Scan for the cell matching the given text and deliver its (X, Y) coordinate at center. 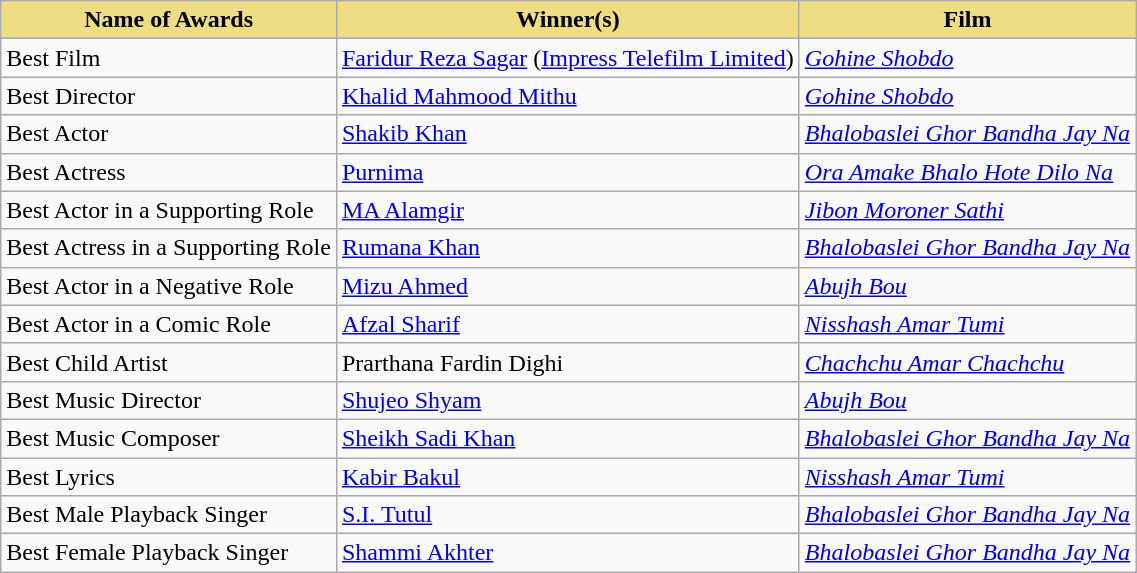
Faridur Reza Sagar (Impress Telefilm Limited) (568, 58)
Ora Amake Bhalo Hote Dilo Na (967, 172)
Best Director (169, 96)
Best Lyrics (169, 477)
Prarthana Fardin Dighi (568, 362)
Best Male Playback Singer (169, 515)
Best Actor (169, 134)
Afzal Sharif (568, 324)
Kabir Bakul (568, 477)
Chachchu Amar Chachchu (967, 362)
Name of Awards (169, 20)
Shakib Khan (568, 134)
Winner(s) (568, 20)
Best Actress in a Supporting Role (169, 248)
Best Actor in a Comic Role (169, 324)
Best Female Playback Singer (169, 553)
Sheikh Sadi Khan (568, 438)
Rumana Khan (568, 248)
S.I. Tutul (568, 515)
Shujeo Shyam (568, 400)
MA Alamgir (568, 210)
Purnima (568, 172)
Jibon Moroner Sathi (967, 210)
Mizu Ahmed (568, 286)
Khalid Mahmood Mithu (568, 96)
Best Actress (169, 172)
Best Music Director (169, 400)
Film (967, 20)
Best Actor in a Negative Role (169, 286)
Best Child Artist (169, 362)
Best Actor in a Supporting Role (169, 210)
Shammi Akhter (568, 553)
Best Music Composer (169, 438)
Best Film (169, 58)
